For the text-containing cell, return its midpoint in [x, y] coordinate format. 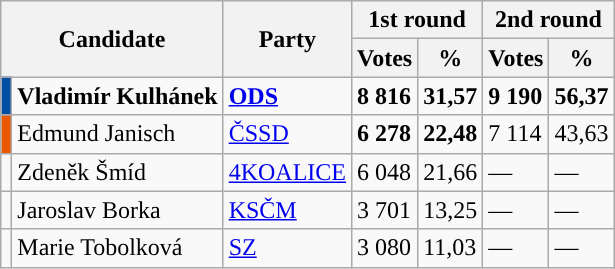
1st round [418, 20]
Edmund Janisch [118, 134]
6 278 [385, 134]
2nd round [548, 20]
Candidate [112, 39]
31,57 [450, 96]
ODS [287, 96]
SZ [287, 248]
11,03 [450, 248]
9 190 [516, 96]
3 080 [385, 248]
43,63 [582, 134]
Party [287, 39]
Marie Tobolková [118, 248]
13,25 [450, 210]
Zdeněk Šmíd [118, 172]
4KOALICE [287, 172]
6 048 [385, 172]
3 701 [385, 210]
ČSSD [287, 134]
Vladimír Kulhánek [118, 96]
7 114 [516, 134]
KSČM [287, 210]
22,48 [450, 134]
21,66 [450, 172]
8 816 [385, 96]
Jaroslav Borka [118, 210]
56,37 [582, 96]
